Detect which cell encompasses the target text, then output its (X, Y) center coordinate. 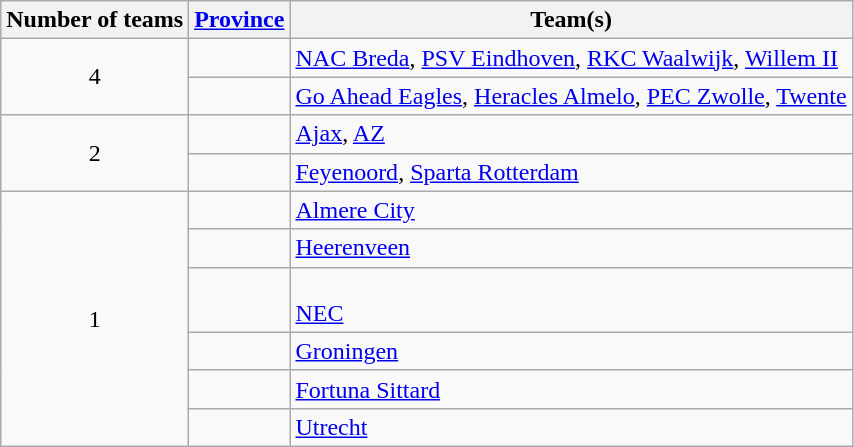
Feyenoord, Sparta Rotterdam (571, 172)
Groningen (571, 351)
NAC Breda, PSV Eindhoven, RKC Waalwijk, Willem II (571, 58)
Number of teams (95, 20)
2 (95, 153)
Team(s) (571, 20)
Heerenveen (571, 248)
Fortuna Sittard (571, 389)
NEC (571, 300)
1 (95, 318)
Utrecht (571, 427)
4 (95, 77)
Province (240, 20)
Ajax, AZ (571, 134)
Almere City (571, 210)
Go Ahead Eagles, Heracles Almelo, PEC Zwolle, Twente (571, 96)
